Return the [X, Y] coordinate for the center point of the cell that contains the specified text.  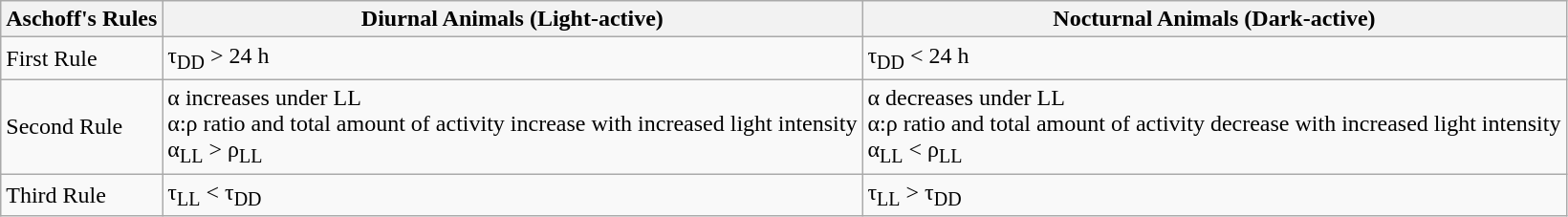
τDD < 24 h [1214, 58]
Aschoff's Rules [82, 19]
Second Rule [82, 126]
α decreases under LLα:ρ ratio and total amount of activity decrease with increased light intensityαLL < ρLL [1214, 126]
α increases under LLα:ρ ratio and total amount of activity increase with increased light intensityαLL > ρLL [512, 126]
Nocturnal Animals (Dark-active) [1214, 19]
τLL > τDD [1214, 195]
τLL < τDD [512, 195]
First Rule [82, 58]
Diurnal Animals (Light-active) [512, 19]
Third Rule [82, 195]
τDD > 24 h [512, 58]
